Return the (X, Y) coordinate for the center point of the cell that contains the specified text.  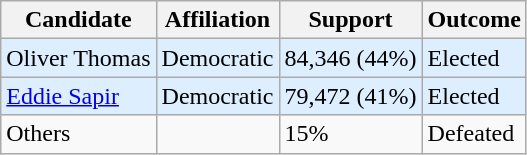
Support (350, 20)
15% (350, 134)
84,346 (44%) (350, 58)
Defeated (474, 134)
Affiliation (218, 20)
Outcome (474, 20)
Oliver Thomas (78, 58)
79,472 (41%) (350, 96)
Others (78, 134)
Eddie Sapir (78, 96)
Candidate (78, 20)
